Output the (x, y) coordinate of the center of the cell containing the given text.  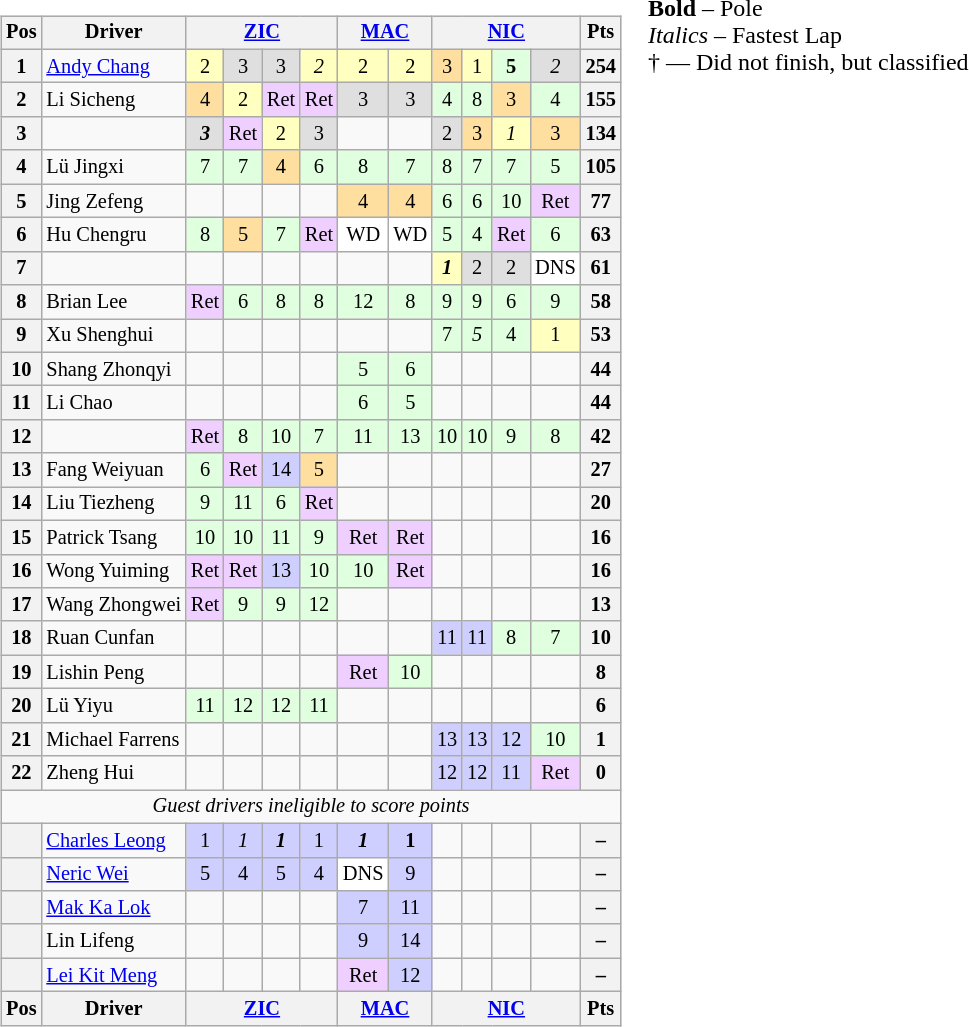
27 (601, 470)
Li Chao (113, 403)
Charles Leong (113, 840)
17 (21, 605)
Fang Weiyuan (113, 470)
Mak Ka Lok (113, 908)
Andy Chang (113, 66)
Neric Wei (113, 874)
Ruan Cunfan (113, 638)
0 (601, 773)
22 (21, 773)
134 (601, 134)
254 (601, 66)
Shang Zhonqyi (113, 369)
Lin Lifeng (113, 941)
15 (21, 537)
Lü Jingxi (113, 167)
58 (601, 302)
19 (21, 672)
Li Sicheng (113, 100)
77 (601, 201)
Guest drivers ineligible to score points (311, 807)
Brian Lee (113, 302)
Lishin Peng (113, 672)
21 (21, 739)
18 (21, 638)
Jing Zefeng (113, 201)
Lei Kit Meng (113, 975)
Xu Shenghui (113, 336)
Wang Zhongwei (113, 605)
Hu Chengru (113, 235)
Lü Yiyu (113, 706)
63 (601, 235)
61 (601, 268)
Liu Tiezheng (113, 504)
Patrick Tsang (113, 537)
53 (601, 336)
Wong Yuiming (113, 571)
105 (601, 167)
Michael Farrens (113, 739)
Zheng Hui (113, 773)
42 (601, 437)
155 (601, 100)
